Find where the given text appears and provide that cell's center as [X, Y] coordinate. 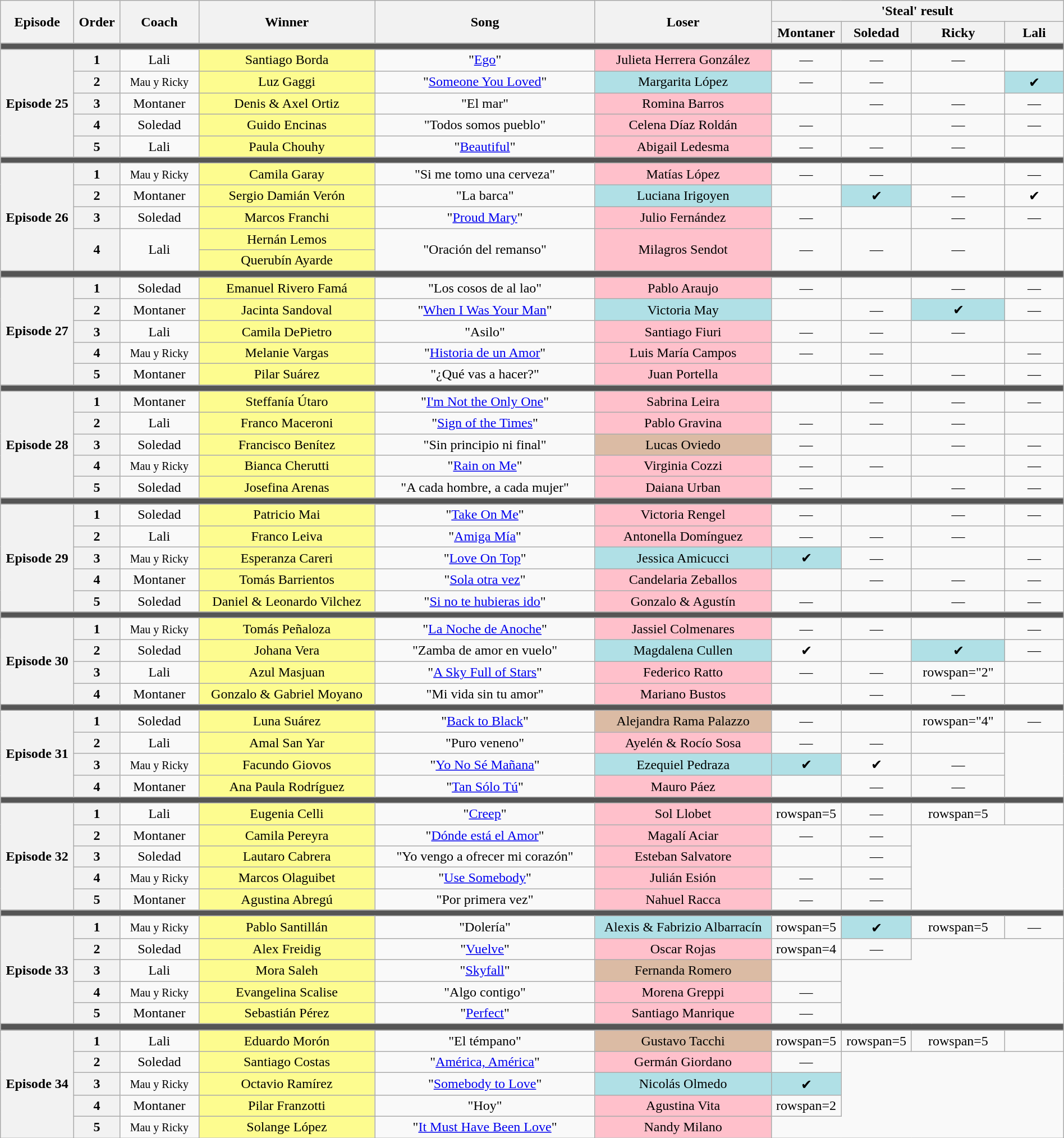
"Puro veneno" [485, 743]
"Hoy" [485, 1105]
Lautaro Cabrera [287, 857]
"A cada hombre, a cada mujer" [485, 487]
Ricky [958, 33]
Sebastián Pérez [287, 1013]
Episode 33 [37, 970]
Fernanda Romero [683, 970]
"Yo vengo a ofrecer mi corazón" [485, 857]
Solange López [287, 1127]
Pablo Araujo [683, 288]
Camila DePietro [287, 331]
Agustina Abregú [287, 899]
Daiana Urban [683, 487]
Octavio Ramírez [287, 1084]
Celena Díaz Roldán [683, 125]
"Por primera vez" [485, 899]
Guido Encinas [287, 125]
Daniel & Leonardo Vilchez [287, 601]
Winner [287, 22]
rowspan="2" [958, 672]
Paula Chouhy [287, 147]
"América, América" [485, 1062]
Julieta Herrera González [683, 60]
rowspan="4" [958, 721]
Lucas Oviedo [683, 445]
Gustavo Tacchi [683, 1041]
Tomás Barrientos [287, 580]
Virginia Cozzi [683, 466]
Bianca Cherutti [287, 466]
Episode 25 [37, 103]
Mauro Páez [683, 786]
"Use Somebody" [485, 878]
Romina Barros [683, 104]
Evangelina Scalise [287, 992]
Querubín Ayarde [287, 260]
Ana Paula Rodríguez [287, 786]
Episode 32 [37, 856]
Milagros Sendot [683, 249]
Facundo Giovos [287, 765]
Marcos Olaguibet [287, 878]
"Vuelve" [485, 949]
Candelaria Zeballos [683, 580]
Camila Garay [287, 174]
Episode 29 [37, 558]
Esperanza Careri [287, 558]
Victoria May [683, 310]
Alejandra Rama Palazzo [683, 721]
"La Noche de Anoche" [485, 629]
"Ego" [485, 60]
"Si me tomo una cerveza" [485, 174]
Eduardo Morón [287, 1041]
Episode [37, 22]
Santiago Fiuri [683, 331]
Gonzalo & Gabriel Moyano [287, 693]
Episode 27 [37, 331]
Coach [159, 22]
Nicolás Olmedo [683, 1084]
Francisco Benítez [287, 445]
"I'm Not the Only One" [485, 402]
"Proud Mary" [485, 217]
"Historia de un Amor" [485, 353]
Santiago Borda [287, 60]
"Creep" [485, 813]
Sol Llobet [683, 813]
Julián Esión [683, 878]
Sabrina Leira [683, 402]
Ezequiel Pedraza [683, 765]
Emanuel Rivero Famá [287, 288]
Gonzalo & Agustín [683, 601]
Agustina Vita [683, 1105]
"Sola otra vez" [485, 580]
Episode 28 [37, 445]
Juan Portella [683, 374]
Josefina Arenas [287, 487]
"Oración del remanso" [485, 249]
Steffanía Útaro [287, 402]
Tomás Peñaloza [287, 629]
"Sin principio ni final" [485, 445]
Jacinta Sandoval [287, 310]
Melanie Vargas [287, 353]
"Asilo" [485, 331]
Marcos Franchi [287, 217]
"Sign of the Times" [485, 423]
Eugenia Celli [287, 813]
"A Sky Full of Stars" [485, 672]
Abigail Ledesma [683, 147]
Order [97, 22]
"Rain on Me" [485, 466]
Victoria Rengel [683, 515]
Federico Ratto [683, 672]
Oscar Rojas [683, 949]
Song [485, 22]
"Zamba de amor en vuelo" [485, 651]
Amal San Yar [287, 743]
"Yo No Sé Mañana" [485, 765]
Episode 31 [37, 754]
Nandy Milano [683, 1127]
"Dónde está el Amor" [485, 835]
"El mar" [485, 104]
Ayelén & Rocío Sosa [683, 743]
Mora Saleh [287, 970]
Hernán Lemos [287, 239]
"¿Qué vas a hacer?" [485, 374]
"Todos somos pueblo" [485, 125]
Loser [683, 22]
Margarita López [683, 82]
Alex Freidig [287, 949]
"It Must Have Been Love" [485, 1127]
"El témpano" [485, 1041]
Sergio Damián Verón [287, 196]
"Skyfall" [485, 970]
Johana Vera [287, 651]
Magdalena Cullen [683, 651]
Santiago Costas [287, 1062]
Morena Greppi [683, 992]
Esteban Salvatore [683, 857]
Camila Pereyra [287, 835]
Magalí Aciar [683, 835]
"Algo contigo" [485, 992]
Franco Maceroni [287, 423]
"Back to Black" [485, 721]
Episode 30 [37, 661]
"Los cosos de al lao" [485, 288]
"Perfect" [485, 1013]
"Somebody to Love" [485, 1084]
Jessica Amicucci [683, 558]
Patricio Mai [287, 515]
Santiago Manrique [683, 1013]
Luz Gaggi [287, 82]
Episode 26 [37, 217]
"Love On Top" [485, 558]
Mariano Bustos [683, 693]
"Dolería" [485, 927]
"Si no te hubieras ido" [485, 601]
"Beautiful" [485, 147]
Nahuel Racca [683, 899]
Pablo Gravina [683, 423]
Luciana Irigoyen [683, 196]
rowspan=2 [806, 1105]
Episode 34 [37, 1084]
Pilar Suárez [287, 374]
"Take On Me" [485, 515]
Denis & Axel Ortiz [287, 104]
Antonella Domínguez [683, 536]
Pablo Santillán [287, 927]
Luna Suárez [287, 721]
'Steal' result [917, 11]
Alexis & Fabrizio Albarracín [683, 927]
Julio Fernández [683, 217]
Luis María Campos [683, 353]
Franco Leiva [287, 536]
"Someone You Loved" [485, 82]
"When I Was Your Man" [485, 310]
"Tan Sólo Tú" [485, 786]
"Amiga Mía" [485, 536]
"La barca" [485, 196]
"Mi vida sin tu amor" [485, 693]
rowspan=4 [806, 949]
Matías López [683, 174]
Azul Masjuan [287, 672]
Pilar Franzotti [287, 1105]
Jassiel Colmenares [683, 629]
Germán Giordano [683, 1062]
